Search for the cell housing the specified text and yield its [x, y] center coordinate. 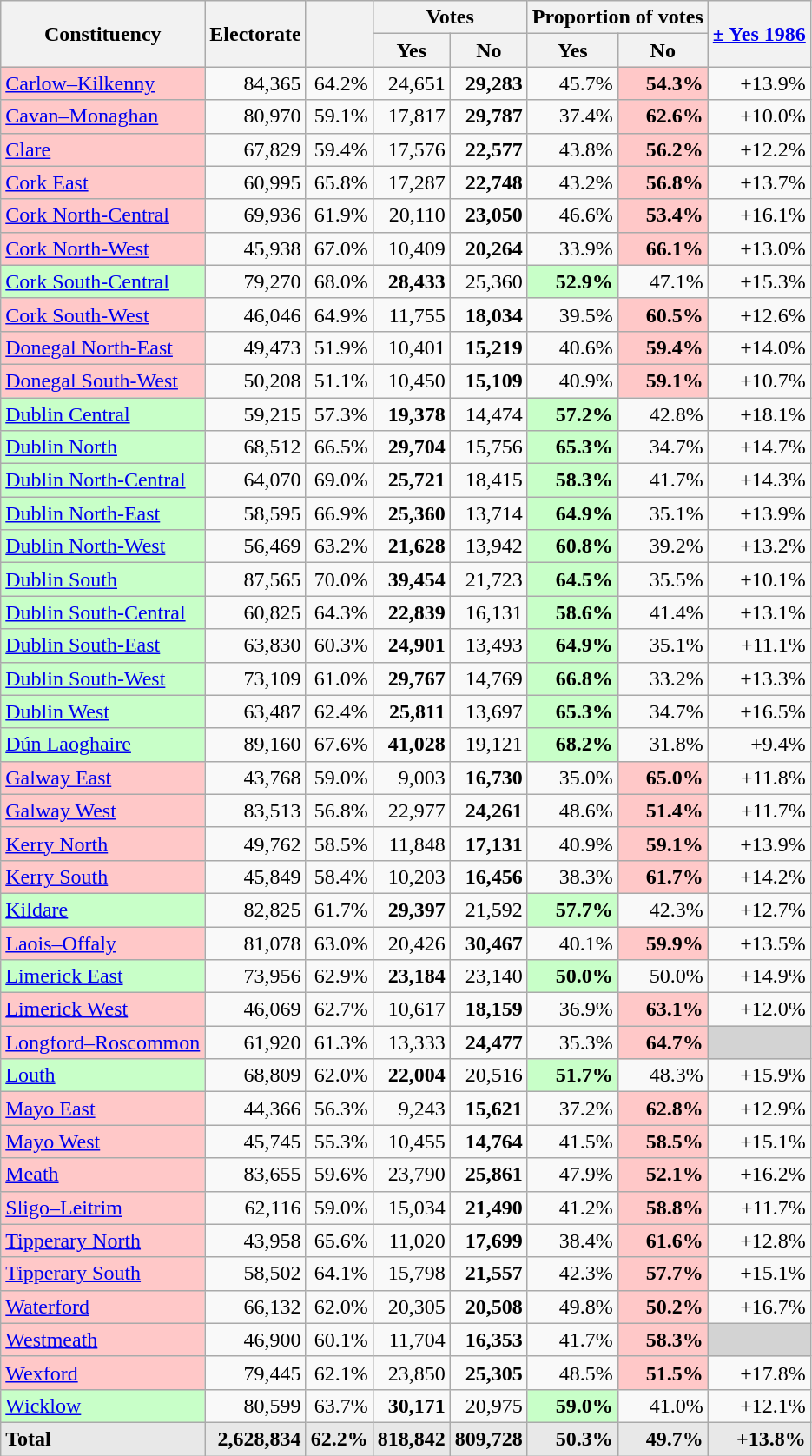
Dublin North-Central [102, 480]
37.2% [572, 1109]
21,490 [488, 1208]
10,409 [412, 248]
15,219 [488, 347]
33.9% [572, 248]
56,469 [255, 546]
9,243 [412, 1109]
58,502 [255, 1274]
64.2% [339, 83]
+14.2% [759, 877]
+10.1% [759, 579]
33.2% [663, 678]
22,748 [488, 182]
14,474 [488, 414]
67.0% [339, 248]
73,109 [255, 678]
35.3% [572, 1042]
18,159 [488, 1009]
Cork North-West [102, 248]
Wicklow [102, 1406]
53.4% [663, 215]
2,628,834 [255, 1439]
45,849 [255, 877]
51.9% [339, 347]
20,426 [412, 943]
39.5% [572, 314]
39,454 [412, 579]
Kerry South [102, 877]
13,333 [412, 1042]
62.2% [339, 1439]
14,764 [488, 1142]
48.3% [663, 1075]
23,140 [488, 976]
79,445 [255, 1373]
20,516 [488, 1075]
+11.8% [759, 778]
41.4% [663, 612]
23,850 [412, 1373]
63.0% [339, 943]
17,699 [488, 1241]
64.7% [663, 1042]
Cork South-West [102, 314]
89,160 [255, 745]
Kildare [102, 910]
61.3% [339, 1042]
+12.2% [759, 149]
21,723 [488, 579]
Galway East [102, 778]
22,977 [412, 811]
63.1% [663, 1009]
20,975 [488, 1406]
+13.1% [759, 612]
15,621 [488, 1109]
15,109 [488, 381]
63.2% [339, 546]
+13.7% [759, 182]
48.6% [572, 811]
83,513 [255, 811]
+12.9% [759, 1109]
17,131 [488, 844]
54.3% [663, 83]
+13.0% [759, 248]
19,378 [412, 414]
62.4% [339, 711]
29,704 [412, 447]
84,365 [255, 83]
14,769 [488, 678]
67,829 [255, 149]
42.8% [663, 414]
+16.1% [759, 215]
65.8% [339, 182]
20,508 [488, 1307]
23,790 [412, 1175]
62.8% [663, 1109]
64.3% [339, 612]
+13.2% [759, 546]
Longford–Roscommon [102, 1042]
Tipperary South [102, 1274]
49,762 [255, 844]
16,131 [488, 612]
63,830 [255, 645]
+18.1% [759, 414]
10,203 [412, 877]
41.0% [663, 1406]
58,595 [255, 513]
43,768 [255, 778]
+14.9% [759, 976]
+16.7% [759, 1307]
Louth [102, 1075]
60,825 [255, 612]
17,287 [412, 182]
818,842 [412, 1439]
50.2% [663, 1307]
61,920 [255, 1042]
45,745 [255, 1142]
69,936 [255, 215]
Votes [450, 17]
79,270 [255, 281]
+12.1% [759, 1406]
Electorate [255, 34]
61.9% [339, 215]
Dublin North [102, 447]
51.4% [663, 811]
41.5% [572, 1142]
55.3% [339, 1142]
81,078 [255, 943]
Cavan–Monaghan [102, 116]
13,942 [488, 546]
Laois–Offaly [102, 943]
Dublin South-East [102, 645]
+17.8% [759, 1373]
16,353 [488, 1340]
56.2% [663, 149]
67.6% [339, 745]
+12.7% [759, 910]
59.6% [339, 1175]
35.0% [572, 778]
Dún Laoghaire [102, 745]
66.9% [339, 513]
Dublin West [102, 711]
13,714 [488, 513]
Waterford [102, 1307]
15,034 [412, 1208]
87,565 [255, 579]
49.8% [572, 1307]
37.4% [572, 116]
47.1% [663, 281]
29,397 [412, 910]
24,261 [488, 811]
36.9% [572, 1009]
Wexford [102, 1373]
Dublin South-Central [102, 612]
51.5% [663, 1373]
Limerick West [102, 1009]
49.7% [663, 1439]
69.0% [339, 480]
66.5% [339, 447]
21,557 [488, 1274]
+10.0% [759, 116]
+13.5% [759, 943]
62.1% [339, 1373]
+11.1% [759, 645]
82,825 [255, 910]
+13.3% [759, 678]
Dublin North-East [102, 513]
45.7% [572, 83]
11,755 [412, 314]
23,184 [412, 976]
70.0% [339, 579]
+12.0% [759, 1009]
24,651 [412, 83]
+15.3% [759, 281]
52.9% [572, 281]
59,215 [255, 414]
Dublin South [102, 579]
+12.8% [759, 1241]
57.2% [572, 414]
+12.6% [759, 314]
66.8% [572, 678]
11,020 [412, 1241]
+10.7% [759, 381]
52.1% [663, 1175]
80,599 [255, 1406]
+13.8% [759, 1439]
17,817 [412, 116]
44,366 [255, 1109]
Westmeath [102, 1340]
Constituency [102, 34]
57.3% [339, 414]
23,050 [488, 215]
± Yes 1986 [759, 34]
+9.4% [759, 745]
809,728 [488, 1439]
64.1% [339, 1274]
30,467 [488, 943]
83,655 [255, 1175]
38.3% [572, 877]
80,970 [255, 116]
22,004 [412, 1075]
62,116 [255, 1208]
63,487 [255, 711]
22,839 [412, 612]
56.3% [339, 1109]
46,900 [255, 1340]
64,070 [255, 480]
68.2% [572, 745]
62.6% [663, 116]
40.6% [572, 347]
13,493 [488, 645]
62.7% [339, 1009]
Kerry North [102, 844]
40.1% [572, 943]
51.1% [339, 381]
60.5% [663, 314]
29,767 [412, 678]
13,697 [488, 711]
15,798 [412, 1274]
38.4% [572, 1241]
66,132 [255, 1307]
18,034 [488, 314]
19,121 [488, 745]
Dublin Central [102, 414]
11,848 [412, 844]
68.0% [339, 281]
65.6% [339, 1241]
29,283 [488, 83]
66.1% [663, 248]
25,861 [488, 1175]
Total [102, 1439]
45,938 [255, 248]
48.5% [572, 1373]
Clare [102, 149]
+15.9% [759, 1075]
49,473 [255, 347]
+16.2% [759, 1175]
17,576 [412, 149]
Donegal North-East [102, 347]
62.9% [339, 976]
Donegal South-West [102, 381]
Mayo East [102, 1109]
61.0% [339, 678]
65.0% [663, 778]
Carlow–Kilkenny [102, 83]
61.6% [663, 1241]
+14.7% [759, 447]
18,415 [488, 480]
10,455 [412, 1142]
Cork South-Central [102, 281]
46,069 [255, 1009]
60.8% [572, 546]
59.9% [663, 943]
10,401 [412, 347]
68,512 [255, 447]
Galway West [102, 811]
25,305 [488, 1373]
31.8% [663, 745]
Tipperary North [102, 1241]
51.7% [572, 1075]
+16.5% [759, 711]
50,208 [255, 381]
20,110 [412, 215]
46,046 [255, 314]
29,787 [488, 116]
41.2% [572, 1208]
11,704 [412, 1340]
20,305 [412, 1307]
60.1% [339, 1340]
25,721 [412, 480]
Dublin North-West [102, 546]
58.8% [663, 1208]
41,028 [412, 745]
68,809 [255, 1075]
10,617 [412, 1009]
24,477 [488, 1042]
58.4% [339, 877]
Cork North-Central [102, 215]
43,958 [255, 1241]
43.2% [572, 182]
Cork East [102, 182]
64.5% [572, 579]
24,901 [412, 645]
73,956 [255, 976]
46.6% [572, 215]
50.3% [572, 1439]
+14.3% [759, 480]
30,171 [412, 1406]
Dublin South-West [102, 678]
60.3% [339, 645]
15,756 [488, 447]
35.5% [663, 579]
63.7% [339, 1406]
58.6% [572, 612]
9,003 [412, 778]
47.9% [572, 1175]
25,811 [412, 711]
Limerick East [102, 976]
10,450 [412, 381]
21,592 [488, 910]
Proportion of votes [617, 17]
Mayo West [102, 1142]
20,264 [488, 248]
60,995 [255, 182]
39.2% [663, 546]
28,433 [412, 281]
Sligo–Leitrim [102, 1208]
22,577 [488, 149]
16,730 [488, 778]
16,456 [488, 877]
+14.0% [759, 347]
43.8% [572, 149]
21,628 [412, 546]
Meath [102, 1175]
